Return the (X, Y) coordinate for the center point of the cell that contains the specified text.  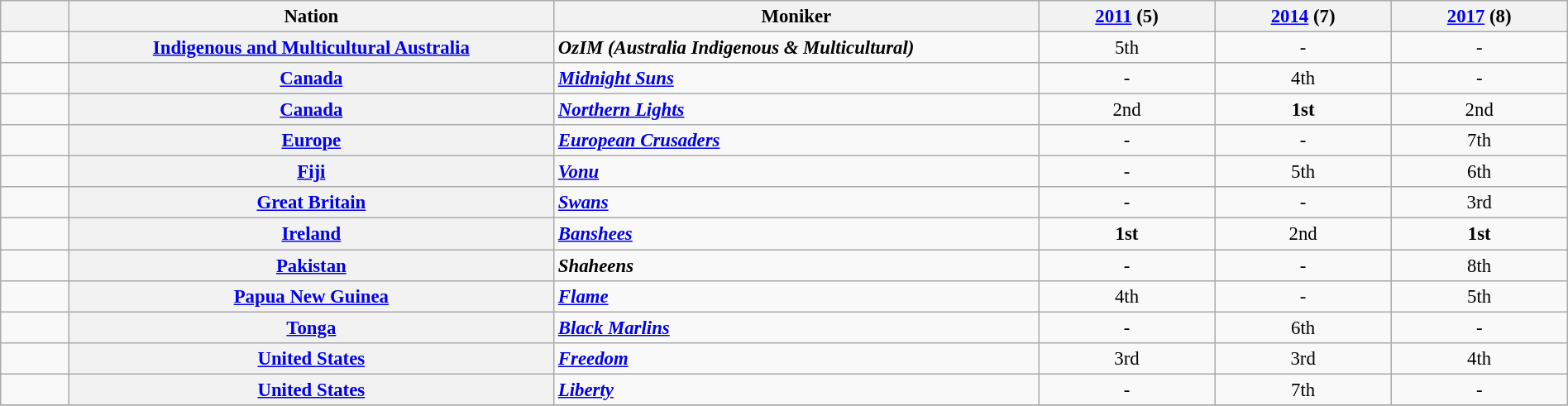
Midnight Suns (796, 79)
Banshees (796, 234)
Tonga (311, 327)
Pakistan (311, 265)
Liberty (796, 389)
Nation (311, 17)
Swans (796, 203)
Vonu (796, 172)
Black Marlins (796, 327)
Flame (796, 296)
Ireland (311, 234)
Europe (311, 141)
Shaheens (796, 265)
Indigenous and Multicultural Australia (311, 48)
2014 (7) (1303, 17)
OzIM (Australia Indigenous & Multicultural) (796, 48)
8th (1479, 265)
Great Britain (311, 203)
European Crusaders (796, 141)
Papua New Guinea (311, 296)
2017 (8) (1479, 17)
Northern Lights (796, 110)
Freedom (796, 358)
Fiji (311, 172)
2011 (5) (1126, 17)
Moniker (796, 17)
